Capture the cell that displays the provided text and extract its [X, Y] central coordinate. 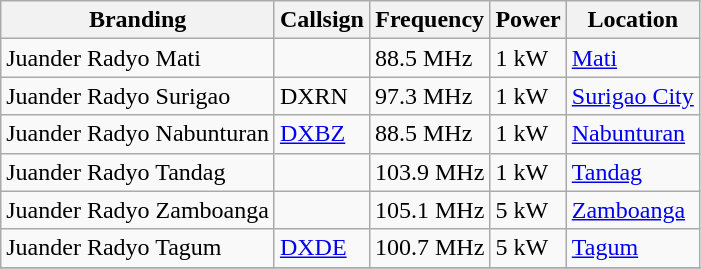
DXDE [322, 248]
Callsign [322, 20]
Tandag [632, 172]
97.3 MHz [429, 96]
Tagum [632, 248]
Nabunturan [632, 134]
Frequency [429, 20]
DXBZ [322, 134]
Juander Radyo Tagum [138, 248]
Juander Radyo Zamboanga [138, 210]
Branding [138, 20]
Juander Radyo Tandag [138, 172]
Zamboanga [632, 210]
Surigao City [632, 96]
Juander Radyo Nabunturan [138, 134]
DXRN [322, 96]
Power [528, 20]
103.9 MHz [429, 172]
Mati [632, 58]
Juander Radyo Mati [138, 58]
105.1 MHz [429, 210]
100.7 MHz [429, 248]
Juander Radyo Surigao [138, 96]
Location [632, 20]
